For the text-containing cell, return its midpoint in [x, y] coordinate format. 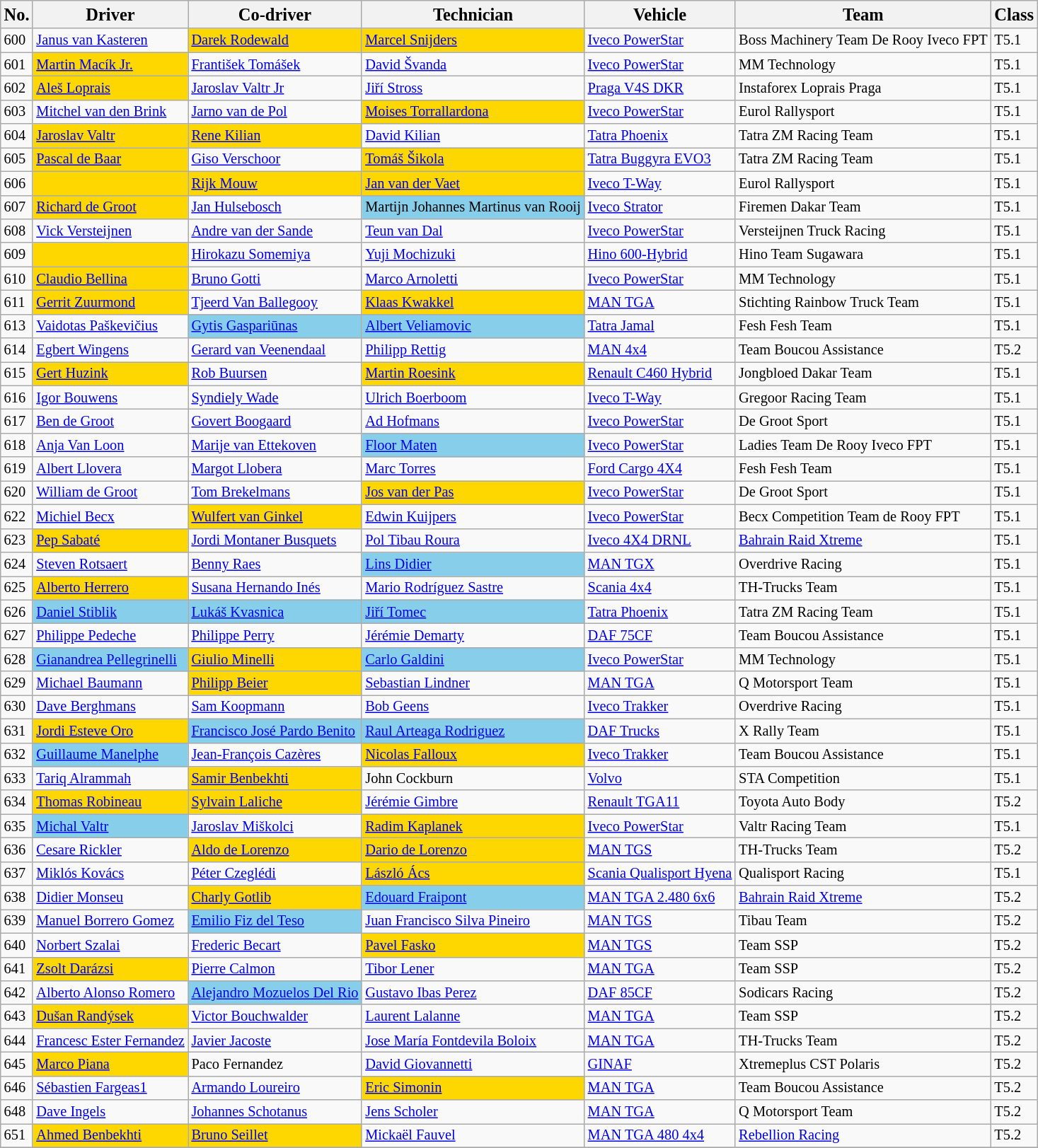
Michal Valtr [110, 826]
Stichting Rainbow Truck Team [863, 302]
Darek Rodewald [275, 40]
618 [17, 445]
Pavel Fasko [473, 945]
Gustavo Ibas Perez [473, 992]
No. [17, 14]
Alejandro Mozuelos Del Rio [275, 992]
Laurent Lalanne [473, 1016]
Hirokazu Somemiya [275, 255]
Philipp Rettig [473, 350]
Cesare Rickler [110, 850]
MAN TGA 480 4x4 [660, 1135]
Gytis Gaspariūnas [275, 326]
Benny Raes [275, 564]
Bruno Seillet [275, 1135]
611 [17, 302]
Janus van Kasteren [110, 40]
624 [17, 564]
Tariq Alrammah [110, 778]
Susana Hernando Inés [275, 588]
Claudio Bellina [110, 279]
Marcel Snijders [473, 40]
Steven Rotsaert [110, 564]
Anja Van Loon [110, 445]
631 [17, 731]
Ad Hofmans [473, 421]
644 [17, 1040]
Bruno Gotti [275, 279]
Team [863, 14]
Scania 4x4 [660, 588]
Norbert Szalai [110, 945]
Qualisport Racing [863, 874]
Martin Roesink [473, 373]
Jordi Esteve Oro [110, 731]
Vehicle [660, 14]
Class [1015, 14]
Sam Koopmann [275, 707]
Syndiely Wade [275, 398]
Boss Machinery Team De Rooy Iveco FPT [863, 40]
Edwin Kuijpers [473, 516]
Mario Rodríguez Sastre [473, 588]
DAF 75CF [660, 635]
Becx Competition Team de Rooy FPT [863, 516]
Didier Monseu [110, 898]
616 [17, 398]
DAF 85CF [660, 992]
Radim Kaplanek [473, 826]
Dario de Lorenzo [473, 850]
607 [17, 207]
632 [17, 755]
Klaas Kwakkel [473, 302]
643 [17, 1016]
Javier Jacoste [275, 1040]
Thomas Robineau [110, 802]
Gregoor Racing Team [863, 398]
Lins Didier [473, 564]
Hino Team Sugawara [863, 255]
Rebellion Racing [863, 1135]
602 [17, 88]
Ahmed Benbekhti [110, 1135]
634 [17, 802]
651 [17, 1135]
625 [17, 588]
Hino 600-Hybrid [660, 255]
Jiří Stross [473, 88]
Tom Brekelmans [275, 492]
Technician [473, 14]
615 [17, 373]
Carlo Galdini [473, 659]
Praga V4S DKR [660, 88]
Volvo [660, 778]
David Kilian [473, 136]
646 [17, 1088]
Pierre Calmon [275, 969]
627 [17, 635]
Firemen Dakar Team [863, 207]
Rijk Mouw [275, 183]
Marco Piana [110, 1064]
Gerrit Zuurmond [110, 302]
Govert Boogaard [275, 421]
Jean-François Cazères [275, 755]
628 [17, 659]
613 [17, 326]
648 [17, 1112]
Versteijnen Truck Racing [863, 231]
Rene Kilian [275, 136]
William de Groot [110, 492]
Albert Veliamovic [473, 326]
626 [17, 612]
Jan van der Vaet [473, 183]
Valtr Racing Team [863, 826]
Ladies Team De Rooy Iveco FPT [863, 445]
630 [17, 707]
614 [17, 350]
Toyota Auto Body [863, 802]
Moises Torrallardona [473, 112]
Martijn Johannes Martinus van Rooij [473, 207]
Scania Qualisport Hyena [660, 874]
Marco Arnoletti [473, 279]
Wulfert van Ginkel [275, 516]
Sébastien Fargeas1 [110, 1088]
Tatra Jamal [660, 326]
642 [17, 992]
623 [17, 540]
Dušan Randýsek [110, 1016]
Jordi Montaner Busquets [275, 540]
Guillaume Manelphe [110, 755]
David Švanda [473, 64]
Jongbloed Dakar Team [863, 373]
606 [17, 183]
633 [17, 778]
Francesc Ester Fernandez [110, 1040]
Philipp Beier [275, 683]
Jérémie Gimbre [473, 802]
604 [17, 136]
Francisco José Pardo Benito [275, 731]
Tibor Lener [473, 969]
Emilio Fiz del Teso [275, 921]
Samir Benbekhti [275, 778]
Frederic Becart [275, 945]
637 [17, 874]
Egbert Wingens [110, 350]
František Tomášek [275, 64]
Alberto Alonso Romero [110, 992]
629 [17, 683]
Mickaël Fauvel [473, 1135]
Andre van der Sande [275, 231]
Vick Versteijnen [110, 231]
Floor Maten [473, 445]
Jan Hulsebosch [275, 207]
Renault C460 Hybrid [660, 373]
Miklós Kovács [110, 874]
Mitchel van den Brink [110, 112]
X Rally Team [863, 731]
Pol Tibau Roura [473, 540]
Jiří Tomec [473, 612]
Jarno van de Pol [275, 112]
Juan Francisco Silva Pineiro [473, 921]
609 [17, 255]
638 [17, 898]
603 [17, 112]
Victor Bouchwalder [275, 1016]
Tomáš Šikola [473, 159]
Bob Geens [473, 707]
622 [17, 516]
636 [17, 850]
David Giovannetti [473, 1064]
Gerard van Veenendaal [275, 350]
620 [17, 492]
Eric Simonin [473, 1088]
Rob Buursen [275, 373]
Instaforex Loprais Praga [863, 88]
608 [17, 231]
Daniel Stiblik [110, 612]
Jens Scholer [473, 1112]
Gert Huzink [110, 373]
Johannes Schotanus [275, 1112]
639 [17, 921]
John Cockburn [473, 778]
Gianandrea Pellegrinelli [110, 659]
Margot Llobera [275, 469]
Giso Verschoor [275, 159]
Marc Torres [473, 469]
Tibau Team [863, 921]
Jose María Fontdevila Boloix [473, 1040]
Edouard Fraipont [473, 898]
641 [17, 969]
Michael Baumann [110, 683]
Jaroslav Valtr Jr [275, 88]
Armando Loureiro [275, 1088]
Pascal de Baar [110, 159]
619 [17, 469]
Nicolas Falloux [473, 755]
DAF Trucks [660, 731]
László Ács [473, 874]
601 [17, 64]
Aleš Loprais [110, 88]
Philippe Perry [275, 635]
Giulio Minelli [275, 659]
Alberto Herrero [110, 588]
Vaidotas Paškevičius [110, 326]
Lukáš Kvasnica [275, 612]
Ford Cargo 4X4 [660, 469]
600 [17, 40]
Iveco 4X4 DRNL [660, 540]
Richard de Groot [110, 207]
640 [17, 945]
Jaroslav Miškolci [275, 826]
Zsolt Darázsi [110, 969]
Charly Gotlib [275, 898]
Igor Bouwens [110, 398]
Tatra Buggyra EVO3 [660, 159]
Paco Fernandez [275, 1064]
MAN TGA 2.480 6x6 [660, 898]
610 [17, 279]
Ulrich Boerboom [473, 398]
Driver [110, 14]
Sylvain Laliche [275, 802]
Michiel Becx [110, 516]
Ben de Groot [110, 421]
635 [17, 826]
Sodicars Racing [863, 992]
Co-driver [275, 14]
Dave Ingels [110, 1112]
Dave Berghmans [110, 707]
Yuji Mochizuki [473, 255]
STA Competition [863, 778]
MAN TGX [660, 564]
Martin Macík Jr. [110, 64]
MAN 4x4 [660, 350]
Iveco Strator [660, 207]
Manuel Borrero Gomez [110, 921]
Teun van Dal [473, 231]
Tjeerd Van Ballegooy [275, 302]
Xtremeplus CST Polaris [863, 1064]
Péter Czeglédi [275, 874]
Marije van Ettekoven [275, 445]
GINAF [660, 1064]
Pep Sabaté [110, 540]
605 [17, 159]
617 [17, 421]
Aldo de Lorenzo [275, 850]
Raul Arteaga Rodriguez [473, 731]
Jaroslav Valtr [110, 136]
Jos van der Pas [473, 492]
Jérémie Demarty [473, 635]
Renault TGA11 [660, 802]
Philippe Pedeche [110, 635]
Albert Llovera [110, 469]
Sebastian Lindner [473, 683]
645 [17, 1064]
